Return the [x, y] coordinate for the center point of the cell that contains the specified text.  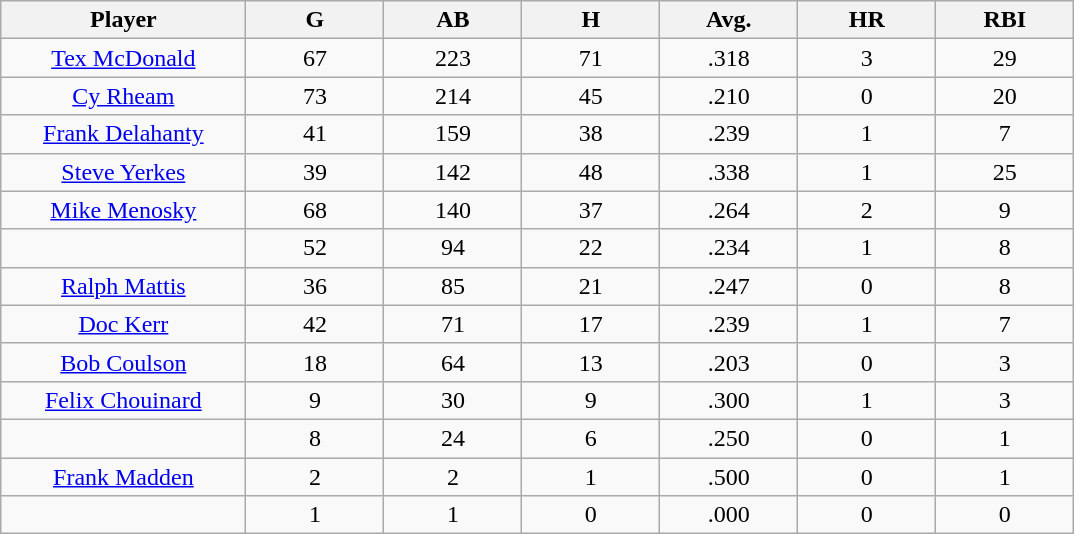
22 [591, 248]
52 [315, 248]
29 [1005, 58]
Bob Coulson [124, 362]
.203 [729, 362]
AB [453, 20]
.210 [729, 96]
85 [453, 286]
214 [453, 96]
73 [315, 96]
Player [124, 20]
H [591, 20]
21 [591, 286]
.300 [729, 400]
Tex McDonald [124, 58]
Felix Chouinard [124, 400]
Avg. [729, 20]
.338 [729, 172]
.247 [729, 286]
64 [453, 362]
.000 [729, 515]
20 [1005, 96]
30 [453, 400]
142 [453, 172]
68 [315, 210]
Mike Menosky [124, 210]
67 [315, 58]
140 [453, 210]
159 [453, 134]
Ralph Mattis [124, 286]
39 [315, 172]
24 [453, 438]
Frank Madden [124, 477]
RBI [1005, 20]
25 [1005, 172]
48 [591, 172]
Cy Rheam [124, 96]
.318 [729, 58]
.234 [729, 248]
.500 [729, 477]
Steve Yerkes [124, 172]
45 [591, 96]
17 [591, 324]
G [315, 20]
223 [453, 58]
37 [591, 210]
HR [867, 20]
94 [453, 248]
Doc Kerr [124, 324]
.250 [729, 438]
42 [315, 324]
13 [591, 362]
18 [315, 362]
Frank Delahanty [124, 134]
6 [591, 438]
.264 [729, 210]
36 [315, 286]
38 [591, 134]
41 [315, 134]
